Find where the given text appears and provide that cell's center as (X, Y) coordinate. 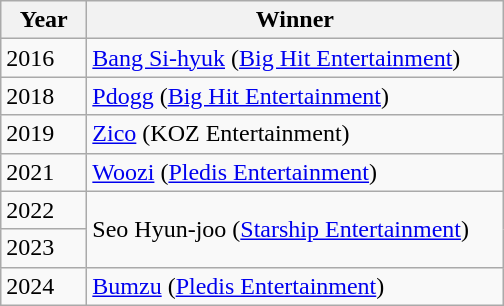
Winner (295, 20)
Woozi (Pledis Entertainment) (295, 172)
2022 (44, 210)
Seo Hyun-joo (Starship Entertainment) (295, 229)
Pdogg (Big Hit Entertainment) (295, 96)
2016 (44, 58)
Bumzu (Pledis Entertainment) (295, 286)
2019 (44, 134)
2023 (44, 248)
Zico (KOZ Entertainment) (295, 134)
2018 (44, 96)
Bang Si-hyuk (Big Hit Entertainment) (295, 58)
2024 (44, 286)
2021 (44, 172)
Year (44, 20)
